From the cell containing the given text, extract its center point as [X, Y] coordinate. 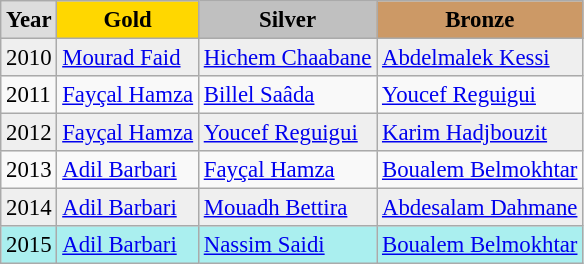
2011 [29, 95]
Silver [287, 20]
Billel Saâda [287, 95]
2010 [29, 58]
2015 [29, 245]
Mourad Faid [128, 58]
Nassim Saidi [287, 245]
Hichem Chaabane [287, 58]
Bronze [480, 20]
Mouadh Bettira [287, 208]
2014 [29, 208]
Abdesalam Dahmane [480, 208]
Karim Hadjbouzit [480, 133]
2012 [29, 133]
2013 [29, 170]
Year [29, 20]
Gold [128, 20]
Abdelmalek Kessi [480, 58]
